Find where the given text appears and provide that cell's center as (X, Y) coordinate. 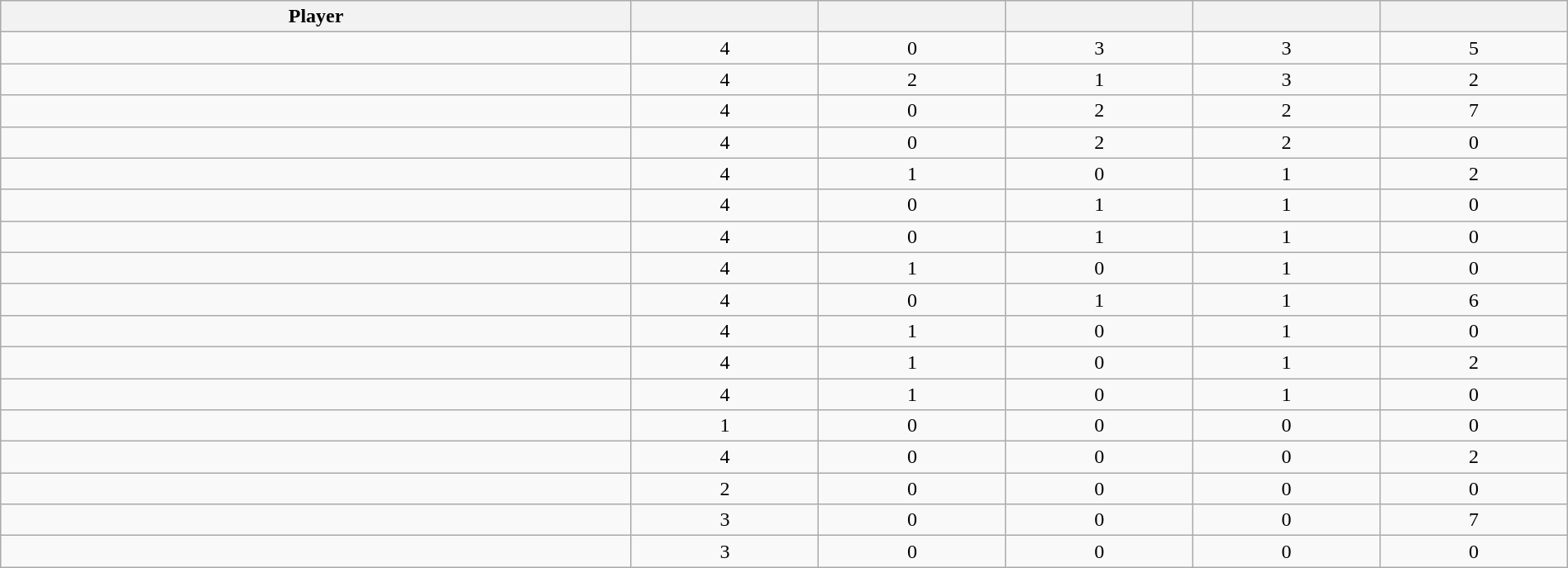
6 (1474, 299)
Player (316, 17)
5 (1474, 48)
